Provide the [X, Y] coordinate of the cell's center where the given text is located.  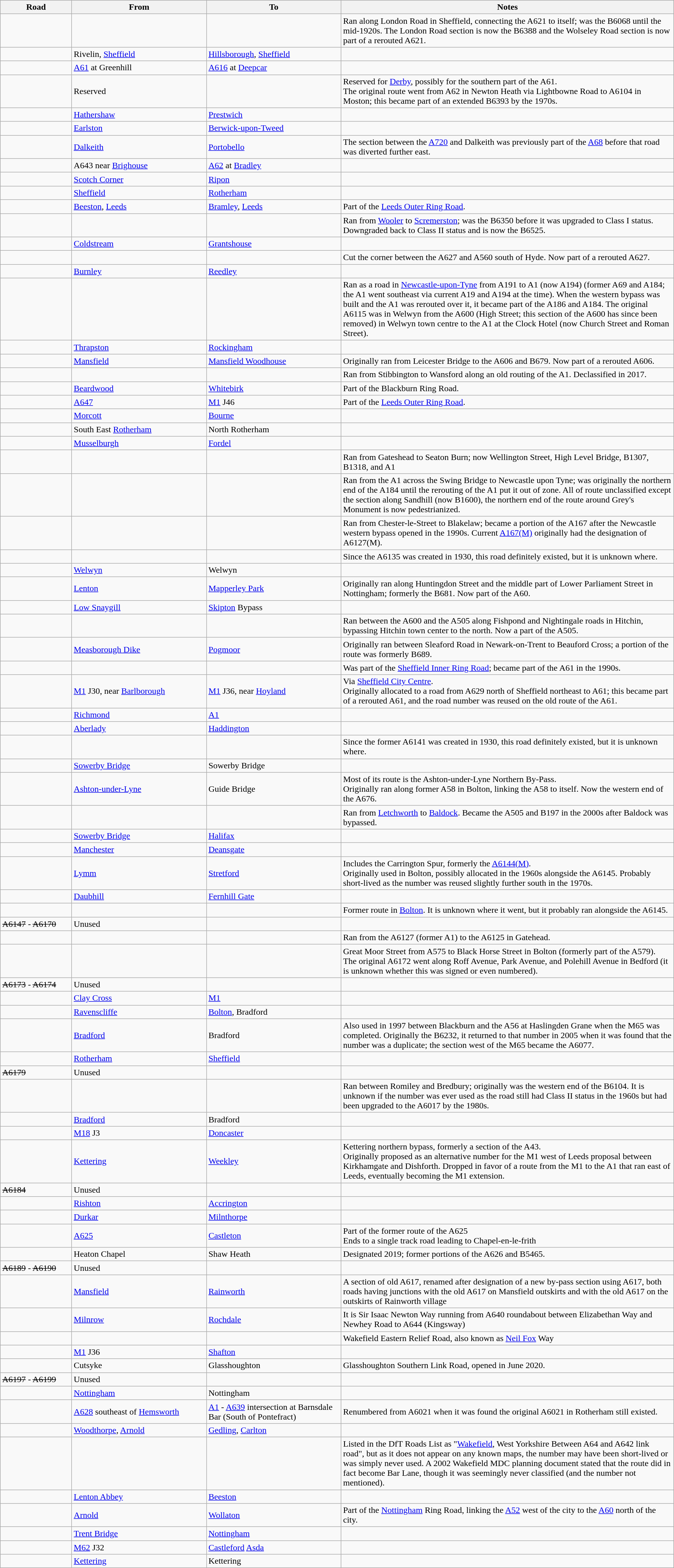
Ran from the A6127 (former A1) to the A6125 in Gatehead. [507, 938]
Wakefield Eastern Relief Road, also known as Neil Fox Way [507, 1338]
A1 - A639 intersection at Barnsdale Bar (South of Pontefract) [274, 1411]
Whitebirk [274, 388]
Road [36, 7]
It is Sir Isaac Newton Way running from A640 roundabout between Elizabethan Way and Newhey Road to A644 (Kingsway) [507, 1320]
Originally ran along Huntingdon Street and the middle part of Lower Parliament Street in Nottingham; formerly the B681. Now part of the A60. [507, 589]
Portobello [274, 147]
A1 [274, 715]
Bramley, Leeds [274, 206]
Ran from Stibbington to Wansford along an old routing of the A1. Declassified in 2017. [507, 375]
A647 [139, 402]
Doncaster [274, 1133]
Skipton Bypass [274, 607]
A6197 - A6199 [36, 1379]
Mansfield Woodhouse [274, 361]
Ashton-under-Lyne [139, 789]
M1 J36 [139, 1352]
North Rotherham [274, 429]
Since the former A6141 was created in 1930, this road definitely existed, but it is unknown where. [507, 747]
Castleton [274, 1236]
Rivelin, Sheffield [139, 54]
Guide Bridge [274, 789]
Mapperley Park [274, 589]
Part of the Blackburn Ring Road. [507, 388]
Milnthorpe [274, 1217]
Coldstream [139, 244]
The section between the A720 and Dalkeith was previously part of the A68 before that road was diverted further east. [507, 147]
Morcott [139, 416]
Musselburgh [139, 443]
Cut the corner between the A627 and A560 south of Hyde. Now part of a rerouted A627. [507, 258]
Hillsborough, Sheffield [274, 54]
Was part of the Sheffield Inner Ring Road; became part of the A61 in the 1990s. [507, 668]
M1 J36, near Hoyland [274, 691]
Fordel [274, 443]
Shaw Heath [274, 1254]
Gedling, Carlton [274, 1430]
Rockingham [274, 347]
Ran from Letchworth to Baldock. Became the A505 and B197 in the 2000s after Baldock was bypassed. [507, 817]
From [139, 7]
Pogmoor [274, 649]
Thrapston [139, 347]
A6173 - A6174 [36, 984]
Ravenscliffe [139, 1012]
Arnold [139, 1515]
M62 J32 [139, 1547]
Beeston, Leeds [139, 206]
Heaton Chapel [139, 1254]
Stretford [274, 873]
Berwick-upon-Tweed [274, 128]
Manchester [139, 849]
Lymm [139, 873]
Cutsyke [139, 1366]
Since the A6135 was created in 1930, this road definitely existed, but it is unknown where. [507, 557]
Durkar [139, 1217]
Woodthorpe, Arnold [139, 1430]
Castleford Asda [274, 1547]
Beeston [274, 1497]
Glasshoughton [274, 1366]
A616 at Deepcar [274, 68]
Clay Cross [139, 998]
Designated 2019; former portions of the A626 and B5465. [507, 1254]
Ran from Wooler to Scremerston; was the B6350 before it was upgraded to Class I status. Downgraded back to Class II status and is now the B6525. [507, 225]
Part of the Nottingham Ring Road, linking the A52 west of the city to the A60 north of the city. [507, 1515]
A625 [139, 1236]
Grantshouse [274, 244]
Ran from Gateshead to Seaton Burn; now Wellington Street, High Level Bridge, B1307, B1318, and A1 [507, 462]
A6189 - A6190 [36, 1268]
Lenton [139, 589]
Measborough Dike [139, 649]
Prestwich [274, 115]
Reserved [139, 91]
Halifax [274, 836]
Aberlady [139, 728]
Bolton, Bradford [274, 1012]
Rishton [139, 1203]
Rochdale [274, 1320]
Lenton Abbey [139, 1497]
A6184 [36, 1190]
Wollaton [274, 1515]
Haddington [274, 728]
Originally ran between Sleaford Road in Newark-on-Trent to Beauford Cross; a portion of the route was formerly B689. [507, 649]
Daubhill [139, 897]
Former route in Bolton. It is unknown where it went, but it probably ran alongside the A6145. [507, 910]
A62 at Bradley [274, 165]
Dalkeith [139, 147]
Reedley [274, 271]
Trent Bridge [139, 1534]
A6179 [36, 1072]
A61 at Greenhill [139, 68]
Richmond [139, 715]
Glasshoughton Southern Link Road, opened in June 2020. [507, 1366]
Earlston [139, 128]
Deansgate [274, 849]
A628 southeast of Hemsworth [139, 1411]
Hathershaw [139, 115]
Fernhill Gate [274, 897]
M1 [274, 998]
A6147 - A6170 [36, 924]
Milnrow [139, 1320]
M18 J3 [139, 1133]
Weekley [274, 1161]
Part of the former route of the A625Ends to a single track road leading to Chapel-en-le-frith [507, 1236]
Shafton [274, 1352]
Scotch Corner [139, 179]
Rainworth [274, 1291]
M1 J46 [274, 402]
To [274, 7]
Originally ran from Leicester Bridge to the A606 and B679. Now part of a rerouted A606. [507, 361]
Bourne [274, 416]
Ripon [274, 179]
M1 J30, near Barlborough [139, 691]
South East Rotherham [139, 429]
Beardwood [139, 388]
Notes [507, 7]
Accrington [274, 1203]
A643 near Brighouse [139, 165]
Renumbered from A6021 when it was found the original A6021 in Rotherham still existed. [507, 1411]
Low Snaygill [139, 607]
Burnley [139, 271]
